Provide the (x, y) coordinate of the cell's center where the given text is located.  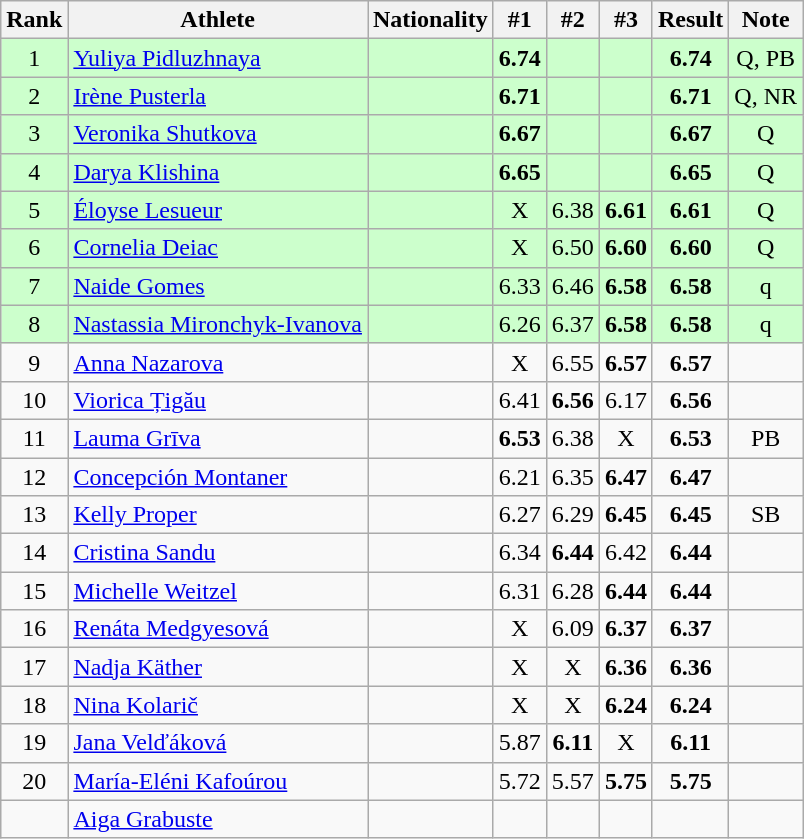
6.17 (626, 400)
Note (766, 20)
Q, PB (766, 58)
16 (34, 629)
3 (34, 134)
Nadja Käther (218, 667)
Éloyse Lesueur (218, 210)
#1 (520, 20)
15 (34, 591)
9 (34, 362)
#2 (572, 20)
6.26 (520, 324)
Nina Kolarič (218, 705)
Cristina Sandu (218, 553)
Yuliya Pidluzhnaya (218, 58)
6.31 (520, 591)
13 (34, 515)
Jana Velďáková (218, 743)
Nationality (431, 20)
PB (766, 438)
6.27 (520, 515)
Anna Nazarova (218, 362)
Nastassia Mironchyk-Ivanova (218, 324)
20 (34, 781)
6.50 (572, 248)
6.34 (520, 553)
6 (34, 248)
6.28 (572, 591)
2 (34, 96)
7 (34, 286)
Michelle Weitzel (218, 591)
Lauma Grīva (218, 438)
Naide Gomes (218, 286)
Cornelia Deiac (218, 248)
14 (34, 553)
6.46 (572, 286)
Kelly Proper (218, 515)
5.72 (520, 781)
Veronika Shutkova (218, 134)
#3 (626, 20)
5 (34, 210)
Darya Klishina (218, 172)
1 (34, 58)
Result (690, 20)
12 (34, 477)
6.09 (572, 629)
17 (34, 667)
4 (34, 172)
6.21 (520, 477)
5.87 (520, 743)
8 (34, 324)
Aiga Grabuste (218, 819)
6.33 (520, 286)
María-Eléni Kafoúrou (218, 781)
6.29 (572, 515)
Irène Pusterla (218, 96)
Viorica Țigău (218, 400)
5.57 (572, 781)
Concepción Montaner (218, 477)
6.42 (626, 553)
10 (34, 400)
Athlete (218, 20)
Q, NR (766, 96)
18 (34, 705)
Renáta Medgyesová (218, 629)
6.35 (572, 477)
6.55 (572, 362)
19 (34, 743)
6.41 (520, 400)
Rank (34, 20)
SB (766, 515)
11 (34, 438)
